From the cell containing the given text, extract its center point as (X, Y) coordinate. 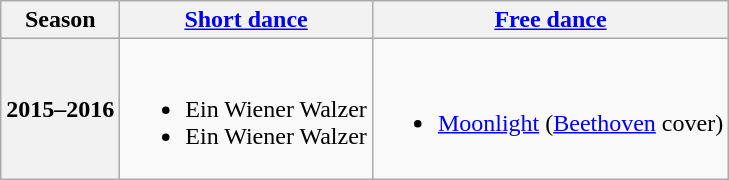
Ein Wiener Walzer Ein Wiener Walzer (246, 109)
Free dance (550, 20)
Short dance (246, 20)
Season (60, 20)
2015–2016 (60, 109)
Moonlight (Beethoven cover) (550, 109)
